Scan for the cell matching the given text and deliver its (x, y) coordinate at center. 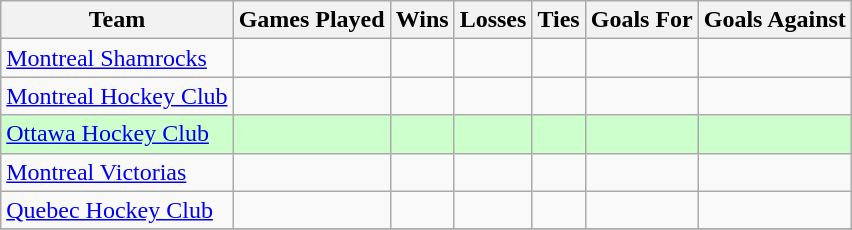
Quebec Hockey Club (117, 210)
Montreal Victorias (117, 172)
Goals Against (774, 20)
Losses (493, 20)
Team (117, 20)
Ties (558, 20)
Montreal Shamrocks (117, 58)
Montreal Hockey Club (117, 96)
Ottawa Hockey Club (117, 134)
Wins (422, 20)
Goals For (642, 20)
Games Played (312, 20)
